Return the [X, Y] coordinate for the center point of the cell that contains the specified text.  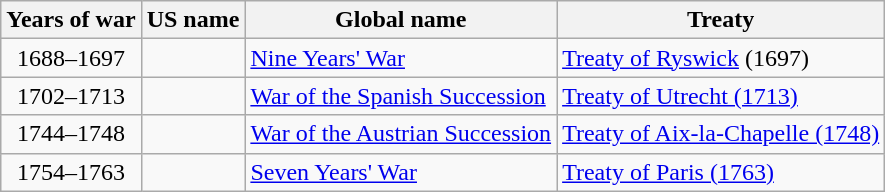
Treaty [721, 20]
Treaty of Utrecht (1713) [721, 96]
US name [193, 20]
Treaty of Paris (1763) [721, 172]
War of the Spanish Succession [401, 96]
Nine Years' War [401, 58]
Treaty of Aix-la-Chapelle (1748) [721, 134]
War of the Austrian Succession [401, 134]
Global name [401, 20]
1688–1697 [71, 58]
1702–1713 [71, 96]
Seven Years' War [401, 172]
1744–1748 [71, 134]
1754–1763 [71, 172]
Treaty of Ryswick (1697) [721, 58]
Years of war [71, 20]
